Find where the given text appears and provide that cell's center as (X, Y) coordinate. 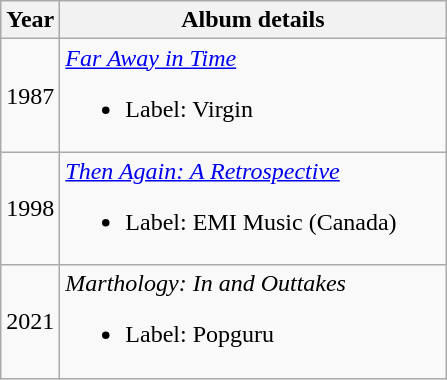
Marthology: In and OuttakesLabel: Popguru (253, 322)
Album details (253, 20)
Then Again: A RetrospectiveLabel: EMI Music (Canada) (253, 208)
Year (30, 20)
2021 (30, 322)
1998 (30, 208)
1987 (30, 96)
Far Away in TimeLabel: Virgin (253, 96)
